Pinpoint the cell where the given text exists, returning its (x, y) midpoint coordinate. 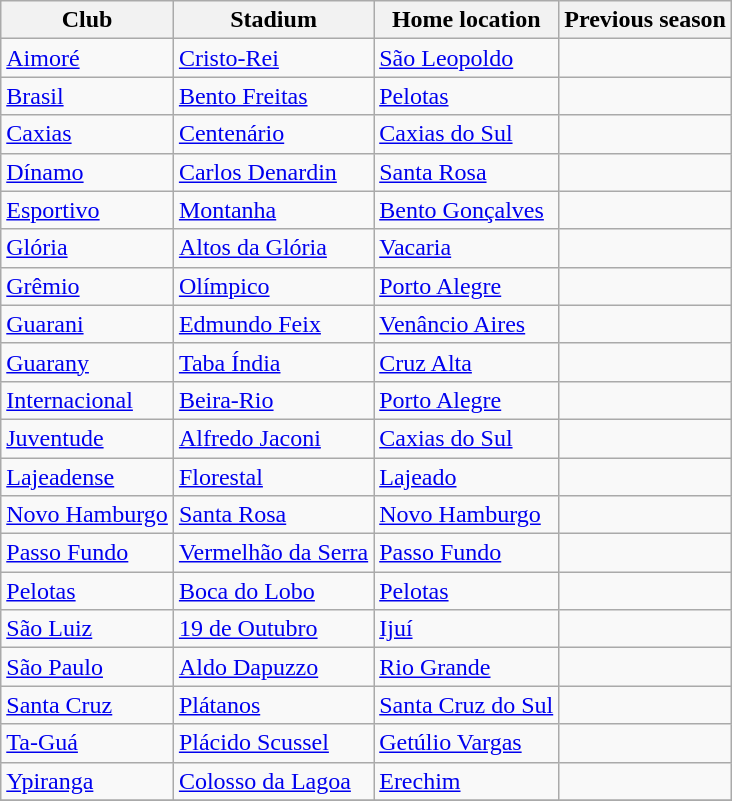
Edmundo Feix (273, 324)
Club (88, 20)
Lajeado (466, 477)
Centenário (273, 134)
Santa Cruz do Sul (466, 705)
Home location (466, 20)
São Leopoldo (466, 58)
Esportivo (88, 210)
Plácido Scussel (273, 743)
19 de Outubro (273, 629)
Juventude (88, 438)
Guarany (88, 362)
Aimoré (88, 58)
Rio Grande (466, 667)
Cristo-Rei (273, 58)
Glória (88, 248)
São Paulo (88, 667)
Brasil (88, 96)
Internacional (88, 400)
Guarani (88, 324)
Colosso da Lagoa (273, 781)
Cruz Alta (466, 362)
Bento Gonçalves (466, 210)
Getúlio Vargas (466, 743)
Plátanos (273, 705)
Lajeadense (88, 477)
Bento Freitas (273, 96)
Grêmio (88, 286)
Stadium (273, 20)
Carlos Denardin (273, 172)
Montanha (273, 210)
São Luiz (88, 629)
Florestal (273, 477)
Altos da Glória (273, 248)
Santa Cruz (88, 705)
Venâncio Aires (466, 324)
Aldo Dapuzzo (273, 667)
Ijuí (466, 629)
Ta-Guá (88, 743)
Previous season (646, 20)
Taba Índia (273, 362)
Ypiranga (88, 781)
Caxias (88, 134)
Beira-Rio (273, 400)
Vacaria (466, 248)
Erechim (466, 781)
Dínamo (88, 172)
Vermelhão da Serra (273, 553)
Boca do Lobo (273, 591)
Olímpico (273, 286)
Alfredo Jaconi (273, 438)
